Locate the cell with the specified text and output its [x, y] center coordinate. 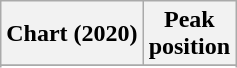
Chart (2020) [72, 34]
Peakposition [189, 34]
